Extract the (X, Y) coordinate from the center of the cell holding the provided text.  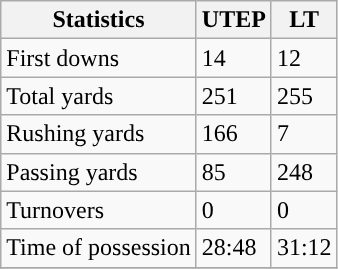
LT (304, 20)
251 (234, 96)
Passing yards (99, 172)
166 (234, 134)
85 (234, 172)
248 (304, 172)
First downs (99, 58)
Turnovers (99, 210)
7 (304, 134)
Time of possession (99, 248)
28:48 (234, 248)
UTEP (234, 20)
14 (234, 58)
Total yards (99, 96)
Statistics (99, 20)
Rushing yards (99, 134)
12 (304, 58)
31:12 (304, 248)
255 (304, 96)
